Find where the given text appears and provide that cell's center as [X, Y] coordinate. 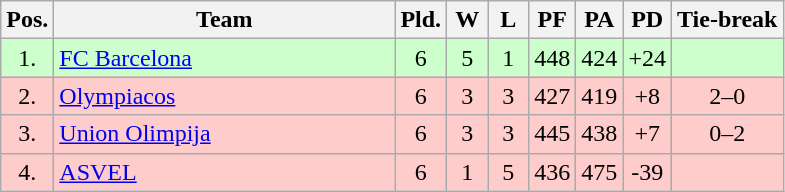
436 [552, 172]
Pos. [28, 20]
ASVEL [224, 172]
2. [28, 96]
424 [600, 58]
1. [28, 58]
427 [552, 96]
W [468, 20]
FC Barcelona [224, 58]
PA [600, 20]
+8 [648, 96]
Team [224, 20]
438 [600, 134]
Pld. [421, 20]
2–0 [727, 96]
-39 [648, 172]
0–2 [727, 134]
Union Olimpija [224, 134]
+7 [648, 134]
Tie-break [727, 20]
448 [552, 58]
475 [600, 172]
PD [648, 20]
445 [552, 134]
3. [28, 134]
419 [600, 96]
+24 [648, 58]
4. [28, 172]
PF [552, 20]
Olympiacos [224, 96]
L [508, 20]
